For the text-containing cell, return its midpoint in (x, y) coordinate format. 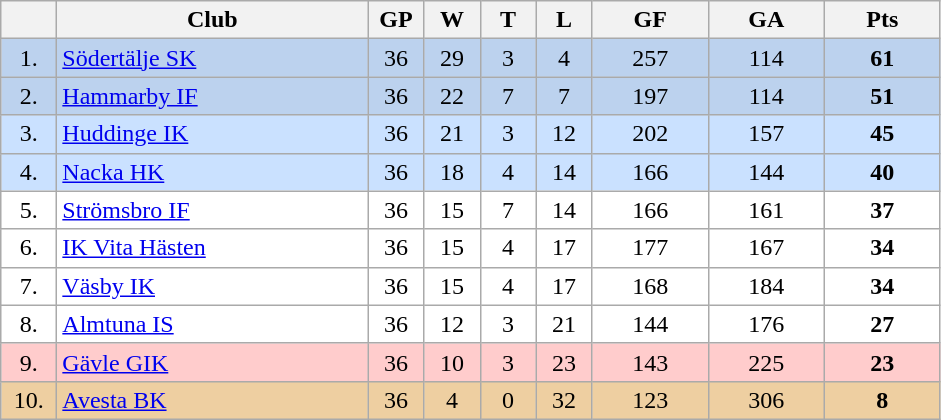
W (452, 20)
29 (452, 58)
22 (452, 96)
257 (650, 58)
45 (882, 134)
123 (650, 400)
0 (508, 400)
161 (766, 210)
177 (650, 248)
32 (564, 400)
T (508, 20)
167 (766, 248)
184 (766, 286)
5. (29, 210)
27 (882, 324)
176 (766, 324)
8 (882, 400)
143 (650, 362)
Väsby IK (212, 286)
1. (29, 58)
Pts (882, 20)
9. (29, 362)
L (564, 20)
Strömsbro IF (212, 210)
4. (29, 172)
Södertälje SK (212, 58)
Gävle GIK (212, 362)
157 (766, 134)
40 (882, 172)
Avesta BK (212, 400)
IK Vita Hästen (212, 248)
Huddinge IK (212, 134)
61 (882, 58)
51 (882, 96)
7. (29, 286)
225 (766, 362)
168 (650, 286)
10 (452, 362)
197 (650, 96)
3. (29, 134)
37 (882, 210)
6. (29, 248)
GF (650, 20)
GP (396, 20)
Nacka HK (212, 172)
8. (29, 324)
306 (766, 400)
Club (212, 20)
18 (452, 172)
202 (650, 134)
10. (29, 400)
Almtuna IS (212, 324)
Hammarby IF (212, 96)
2. (29, 96)
GA (766, 20)
